Detect which cell encompasses the target text, then output its (x, y) center coordinate. 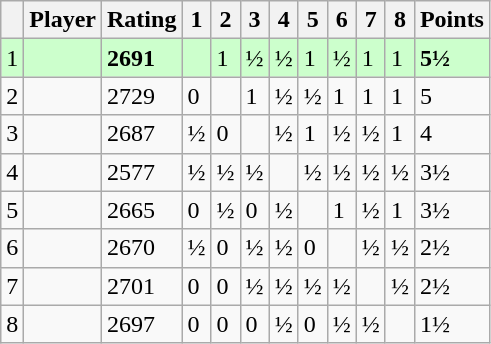
2577 (142, 172)
2701 (142, 286)
2697 (142, 324)
Player (63, 20)
Points (452, 20)
2665 (142, 210)
5½ (452, 58)
Rating (142, 20)
1½ (452, 324)
2687 (142, 134)
2670 (142, 248)
2691 (142, 58)
2729 (142, 96)
